Extract the [X, Y] coordinate from the center of the cell holding the provided text.  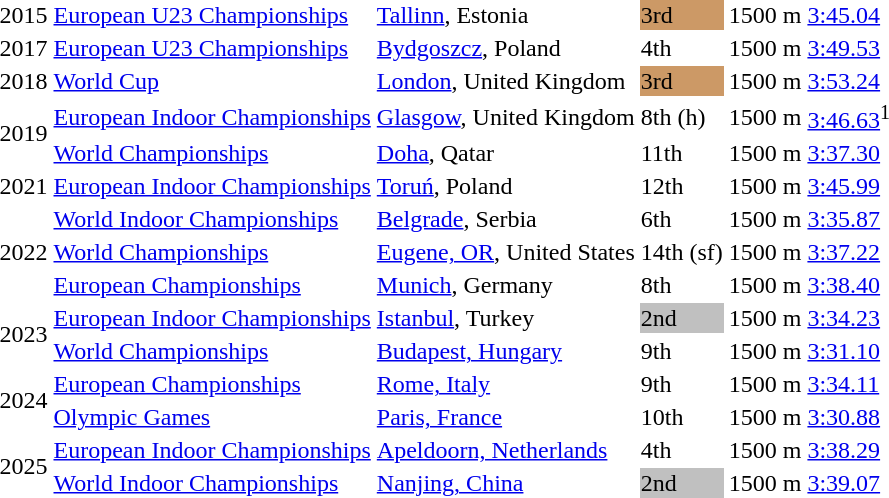
Glasgow, United Kingdom [506, 117]
Rome, Italy [506, 384]
8th (h) [682, 117]
Toruń, Poland [506, 186]
12th [682, 186]
Tallinn, Estonia [506, 15]
Nanjing, China [506, 483]
London, United Kingdom [506, 81]
Paris, France [506, 417]
Belgrade, Serbia [506, 219]
World Cup [212, 81]
11th [682, 153]
Doha, Qatar [506, 153]
Eugene, OR, United States [506, 252]
8th [682, 285]
14th (sf) [682, 252]
Munich, Germany [506, 285]
Apeldoorn, Netherlands [506, 450]
Olympic Games [212, 417]
Istanbul, Turkey [506, 318]
Budapest, Hungary [506, 351]
Bydgoszcz, Poland [506, 48]
6th [682, 219]
10th [682, 417]
